Return the (X, Y) coordinate for the center point of the cell that contains the specified text.  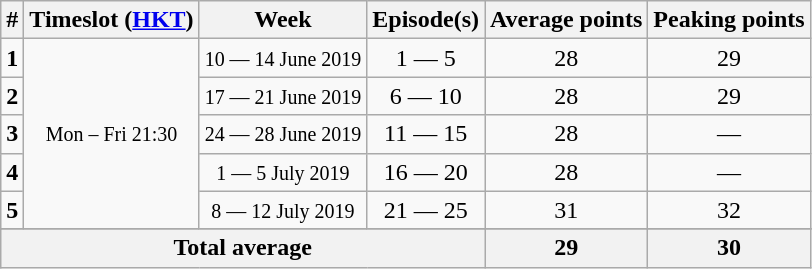
⁠29 (566, 248)
3 (12, 134)
24 — 28 June 2019 (283, 134)
Total average (243, 248)
# (12, 20)
6 — 10 (426, 96)
1 (12, 58)
2 (12, 96)
21 — 25 (426, 210)
⁠30 (729, 248)
Timeslot (HKT) (112, 20)
16 — 20 (426, 172)
10 — 14 June 2019 (283, 58)
1 — 5 (426, 58)
Average points (566, 20)
Episode(s) (426, 20)
31 (566, 210)
8 — 12 July 2019 (283, 210)
Week (283, 20)
Peaking points (729, 20)
4 (12, 172)
⁠32 (729, 210)
5 (12, 210)
1 — 5 July 2019 (283, 172)
17 — 21 June 2019 (283, 96)
Mon – Fri 21:30 (112, 134)
11 — 15 (426, 134)
